Return (x, y) of the center of cell containing provided text 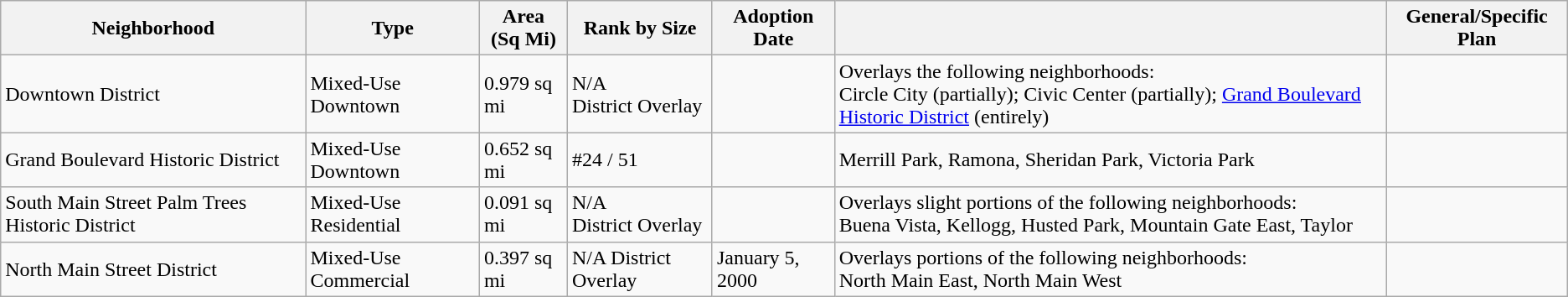
Area(Sq Mi) (523, 29)
Mixed-Use Commercial (392, 268)
0.979 sq mi (523, 94)
#24 / 51 (640, 159)
N/A District Overlay (640, 268)
Overlays the following neighborhoods:Circle City (partially); Civic Center (partially); Grand Boulevard Historic District (entirely) (1111, 94)
Rank by Size (640, 29)
Mixed-Use Residential (392, 215)
0.397 sq mi (523, 268)
Overlays portions of the following neighborhoods:North Main East, North Main West (1111, 268)
Downtown District (153, 94)
General/Specific Plan (1477, 29)
Type (392, 29)
0.091 sq mi (523, 215)
South Main Street Palm Trees Historic District (153, 215)
Grand Boulevard Historic District (153, 159)
North Main Street District (153, 268)
Merrill Park, Ramona, Sheridan Park, Victoria Park (1111, 159)
January 5, 2000 (773, 268)
Neighborhood (153, 29)
Adoption Date (773, 29)
Overlays slight portions of the following neighborhoods:Buena Vista, Kellogg, Husted Park, Mountain Gate East, Taylor (1111, 215)
0.652 sq mi (523, 159)
